Pinpoint the cell where the given text exists, returning its [x, y] midpoint coordinate. 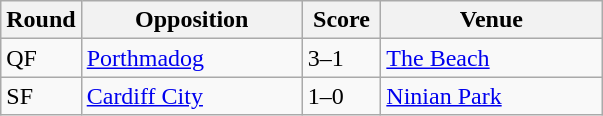
Venue [492, 20]
Cardiff City [192, 96]
Round [41, 20]
QF [41, 58]
Opposition [192, 20]
Porthmadog [192, 58]
3–1 [342, 58]
Score [342, 20]
1–0 [342, 96]
SF [41, 96]
Ninian Park [492, 96]
The Beach [492, 58]
